Search for the cell housing the specified text and yield its (X, Y) center coordinate. 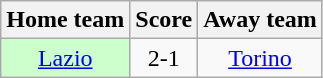
Score (164, 20)
Lazio (66, 58)
2-1 (164, 58)
Torino (260, 58)
Home team (66, 20)
Away team (260, 20)
